Scan for the cell matching the given text and deliver its [x, y] coordinate at center. 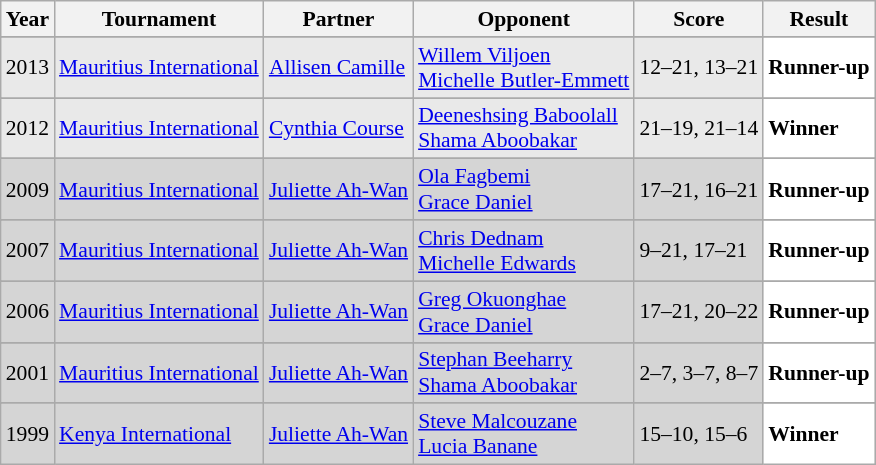
2–7, 3–7, 8–7 [698, 372]
Tournament [159, 19]
Steve Malcouzane Lucia Banane [524, 434]
1999 [28, 434]
2009 [28, 190]
Result [818, 19]
Chris Dednam Michelle Edwards [524, 250]
21–19, 21–14 [698, 128]
Cynthia Course [338, 128]
2006 [28, 312]
15–10, 15–6 [698, 434]
Opponent [524, 19]
2012 [28, 128]
2013 [28, 68]
Year [28, 19]
Deeneshsing Baboolall Shama Aboobakar [524, 128]
17–21, 20–22 [698, 312]
Partner [338, 19]
9–21, 17–21 [698, 250]
Willem Viljoen Michelle Butler-Emmett [524, 68]
2007 [28, 250]
Greg Okuonghae Grace Daniel [524, 312]
Ola Fagbemi Grace Daniel [524, 190]
12–21, 13–21 [698, 68]
Kenya International [159, 434]
2001 [28, 372]
Allisen Camille [338, 68]
Stephan Beeharry Shama Aboobakar [524, 372]
Score [698, 19]
17–21, 16–21 [698, 190]
